Search for the cell housing the specified text and yield its [x, y] center coordinate. 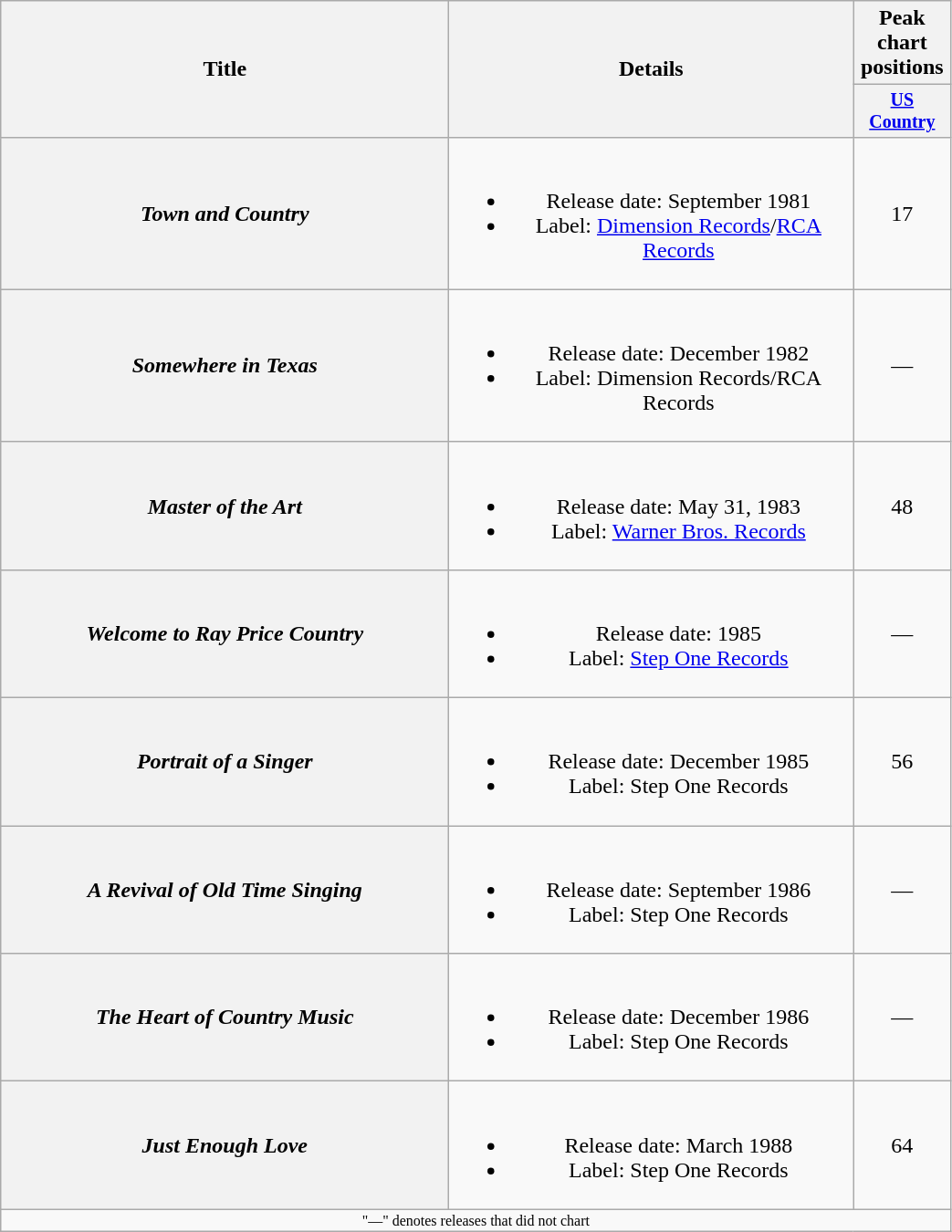
Somewhere in Texas [225, 365]
Title [225, 69]
48 [902, 506]
Town and Country [225, 214]
Release date: 1985Label: Step One Records [652, 633]
US Country [902, 111]
Release date: September 1986Label: Step One Records [652, 890]
Peak chartpositions [902, 43]
Portrait of a Singer [225, 762]
Release date: December 1986Label: Step One Records [652, 1018]
Welcome to Ray Price Country [225, 633]
Release date: May 31, 1983Label: Warner Bros. Records [652, 506]
Details [652, 69]
56 [902, 762]
Release date: March 1988Label: Step One Records [652, 1145]
Just Enough Love [225, 1145]
A Revival of Old Time Singing [225, 890]
64 [902, 1145]
Release date: September 1981Label: Dimension Records/RCA Records [652, 214]
"—" denotes releases that did not chart [476, 1220]
Master of the Art [225, 506]
Release date: December 1982Label: Dimension Records/RCA Records [652, 365]
Release date: December 1985Label: Step One Records [652, 762]
17 [902, 214]
The Heart of Country Music [225, 1018]
